For the text-containing cell, return its midpoint in (X, Y) coordinate format. 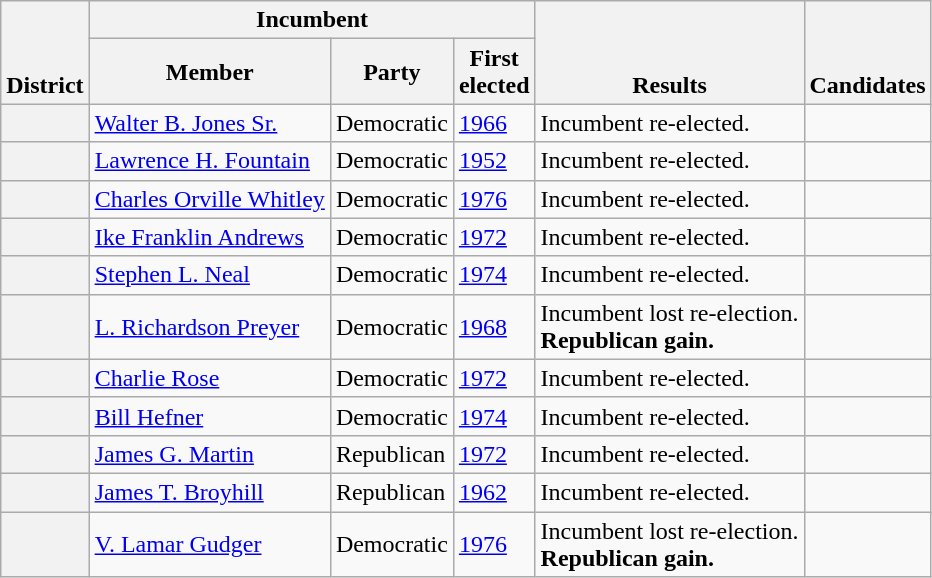
Charlie Rose (210, 378)
Lawrence H. Fountain (210, 161)
Results (670, 52)
Party (392, 72)
L. Richardson Preyer (210, 326)
James T. Broyhill (210, 492)
Stephen L. Neal (210, 275)
Incumbent (312, 20)
1962 (494, 492)
Candidates (868, 52)
1966 (494, 123)
James G. Martin (210, 454)
Member (210, 72)
Walter B. Jones Sr. (210, 123)
Bill Hefner (210, 416)
Charles Orville Whitley (210, 199)
District (45, 52)
V. Lamar Gudger (210, 544)
1952 (494, 161)
Ike Franklin Andrews (210, 237)
Firstelected (494, 72)
1968 (494, 326)
